Return the [X, Y] coordinate for the center point of the cell that contains the specified text.  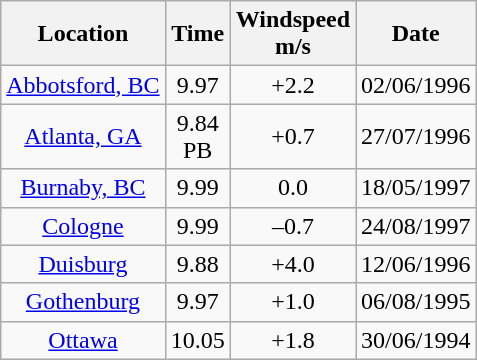
Atlanta, GA [83, 136]
02/06/1996 [416, 85]
+2.2 [292, 85]
Windspeedm/s [292, 34]
06/08/1995 [416, 302]
24/08/1997 [416, 226]
+0.7 [292, 136]
Abbotsford, BC [83, 85]
9.84PB [198, 136]
+4.0 [292, 264]
Duisburg [83, 264]
Location [83, 34]
Burnaby, BC [83, 188]
Gothenburg [83, 302]
27/07/1996 [416, 136]
+1.8 [292, 340]
Date [416, 34]
30/06/1994 [416, 340]
18/05/1997 [416, 188]
+1.0 [292, 302]
Time [198, 34]
9.88 [198, 264]
0.0 [292, 188]
Cologne [83, 226]
12/06/1996 [416, 264]
Ottawa [83, 340]
–0.7 [292, 226]
10.05 [198, 340]
